Search for the cell housing the specified text and yield its (x, y) center coordinate. 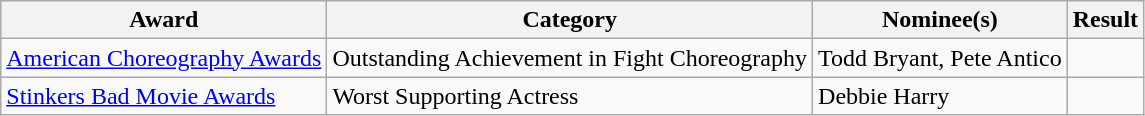
Award (164, 20)
Worst Supporting Actress (570, 96)
American Choreography Awards (164, 58)
Result (1105, 20)
Stinkers Bad Movie Awards (164, 96)
Category (570, 20)
Nominee(s) (940, 20)
Outstanding Achievement in Fight Choreography (570, 58)
Todd Bryant, Pete Antico (940, 58)
Debbie Harry (940, 96)
